Capture the cell that displays the provided text and extract its (x, y) central coordinate. 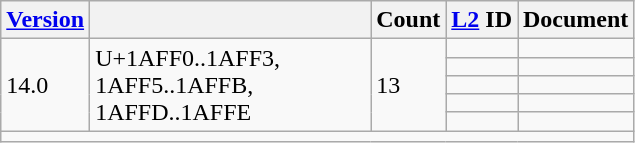
14.0 (46, 85)
U+1AFF0..1AFF3, 1AFF5..1AFFB, 1AFFD..1AFFE (230, 85)
Document (576, 20)
Version (46, 20)
Count (408, 20)
13 (408, 85)
L2 ID (482, 20)
